Output the [X, Y] coordinate of the center of the cell containing the given text.  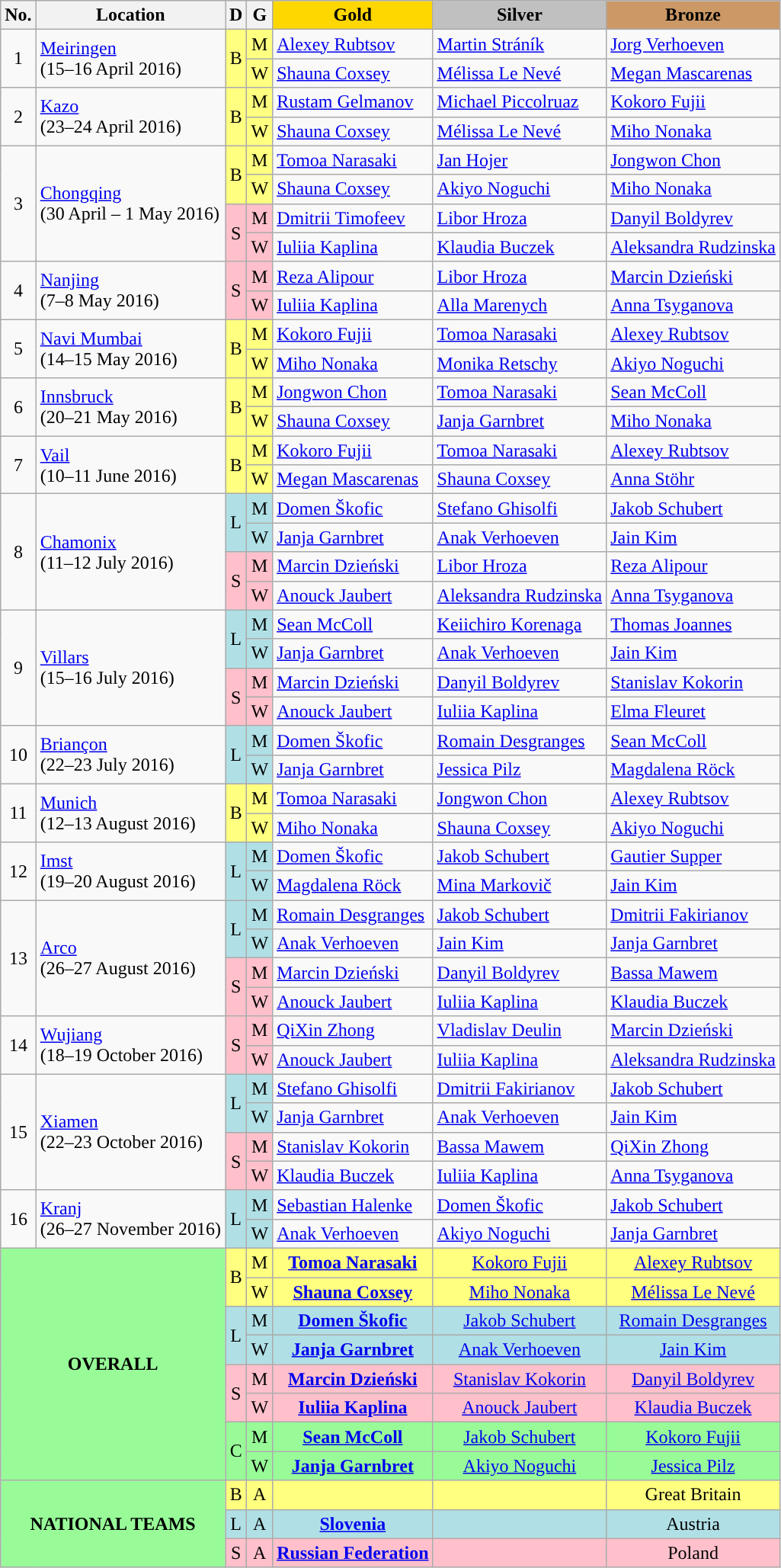
Xiamen (22–23 October 2016) [130, 1132]
2 [18, 117]
Dmitrii Timofeev [353, 218]
Munich (12–13 August 2016) [130, 813]
Poland [693, 1553]
6 [18, 407]
9 [18, 668]
Vail (10–11 June 2016) [130, 465]
3 [18, 204]
D [236, 15]
C [236, 1451]
Nanjing (7–8 May 2016) [130, 290]
OVERALL [113, 1364]
Gautier Supper [693, 857]
Monika Retschy [520, 364]
Kazo (23–24 April 2016) [130, 117]
1 [18, 59]
NATIONAL TEAMS [113, 1524]
Gold [353, 15]
Silver [520, 15]
15 [18, 1132]
11 [18, 813]
Michael Piccolruaz [520, 102]
No. [18, 15]
Navi Mumbai (14–15 May 2016) [130, 348]
Wujiang (18–19 October 2016) [130, 1045]
10 [18, 755]
Slovenia [353, 1524]
Alla Marenych [520, 305]
Great Britain [693, 1495]
Meiringen (15–16 April 2016) [130, 59]
Chongqing (30 April – 1 May 2016) [130, 204]
Keiichiro Korenaga [520, 624]
5 [18, 348]
Anna Stöhr [693, 479]
Vladislav Deulin [520, 1031]
Jorg Verhoeven [693, 44]
Austria [693, 1524]
Rustam Gelmanov [353, 102]
Innsbruck (20–21 May 2016) [130, 407]
Imst (19–20 August 2016) [130, 871]
8 [18, 552]
Thomas Joannes [693, 624]
12 [18, 871]
4 [18, 290]
Russian Federation [353, 1553]
Kranj (26–27 November 2016) [130, 1219]
Chamonix (11–12 July 2016) [130, 552]
Martin Stráník [520, 44]
Arco (26–27 August 2016) [130, 958]
16 [18, 1219]
Mina Markovič [520, 886]
Jan Hojer [520, 160]
Villars (15–16 July 2016) [130, 668]
Bronze [693, 15]
13 [18, 958]
Briançon (22–23 July 2016) [130, 755]
Sebastian Halenke [353, 1204]
Location [130, 15]
Elma Fleuret [693, 711]
14 [18, 1045]
G [260, 15]
7 [18, 465]
